Detect which cell encompasses the target text, then output its [x, y] center coordinate. 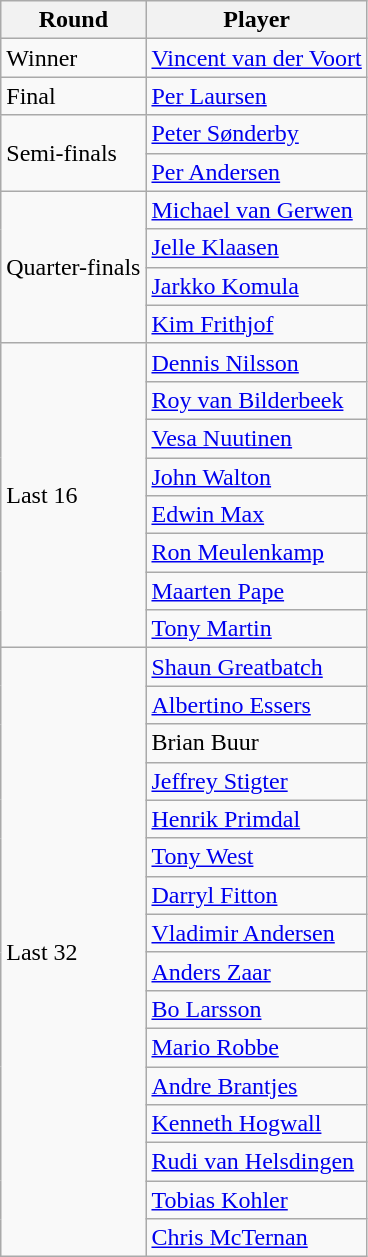
Ron Meulenkamp [256, 553]
Kim Frithjof [256, 324]
Final [74, 96]
Chris McTernan [256, 1238]
Peter Sønderby [256, 134]
Round [74, 20]
Last 32 [74, 952]
Maarten Pape [256, 591]
Rudi van Helsdingen [256, 1162]
Winner [74, 58]
Jeffrey Stigter [256, 781]
Andre Brantjes [256, 1085]
Anders Zaar [256, 971]
Darryl Fitton [256, 895]
Kenneth Hogwall [256, 1124]
Edwin Max [256, 515]
Michael van Gerwen [256, 210]
Henrik Primdal [256, 819]
Roy van Bilderbeek [256, 400]
Shaun Greatbatch [256, 667]
John Walton [256, 477]
Bo Larsson [256, 1009]
Brian Buur [256, 743]
Dennis Nilsson [256, 362]
Vincent van der Voort [256, 58]
Per Andersen [256, 172]
Jarkko Komula [256, 286]
Jelle Klaasen [256, 248]
Tobias Kohler [256, 1200]
Per Laursen [256, 96]
Quarter-finals [74, 267]
Tony West [256, 857]
Tony Martin [256, 629]
Player [256, 20]
Albertino Essers [256, 705]
Mario Robbe [256, 1047]
Last 16 [74, 495]
Vladimir Andersen [256, 933]
Semi-finals [74, 153]
Vesa Nuutinen [256, 438]
